Return [X, Y] of the center of cell containing provided text 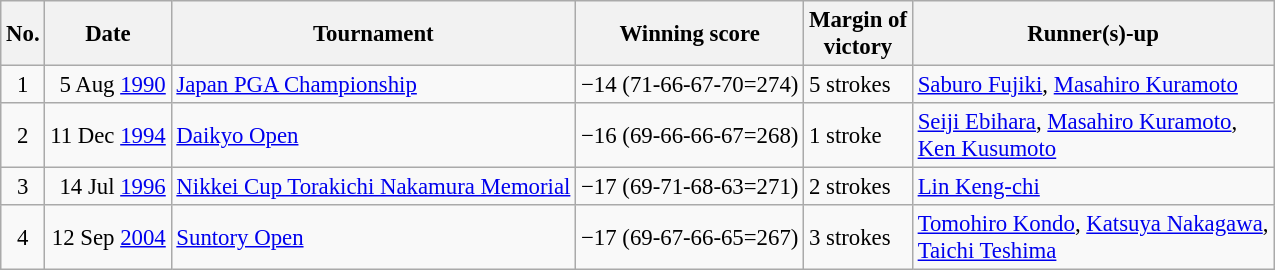
12 Sep 2004 [108, 238]
Margin ofvictory [858, 34]
3 strokes [858, 238]
Tournament [374, 34]
Runner(s)-up [1092, 34]
2 [23, 136]
11 Dec 1994 [108, 136]
Tomohiro Kondo, Katsuya Nakagawa, Taichi Teshima [1092, 238]
Seiji Ebihara, Masahiro Kuramoto, Ken Kusumoto [1092, 136]
5 Aug 1990 [108, 85]
14 Jul 1996 [108, 187]
Suntory Open [374, 238]
Date [108, 34]
Lin Keng-chi [1092, 187]
−17 (69-71-68-63=271) [690, 187]
Daikyo Open [374, 136]
Nikkei Cup Torakichi Nakamura Memorial [374, 187]
No. [23, 34]
1 stroke [858, 136]
3 [23, 187]
−17 (69-67-66-65=267) [690, 238]
−16 (69-66-66-67=268) [690, 136]
2 strokes [858, 187]
4 [23, 238]
Japan PGA Championship [374, 85]
1 [23, 85]
−14 (71-66-67-70=274) [690, 85]
Saburo Fujiki, Masahiro Kuramoto [1092, 85]
5 strokes [858, 85]
Winning score [690, 34]
